Identify which cell holds the provided text, then report its [X, Y] central coordinate. 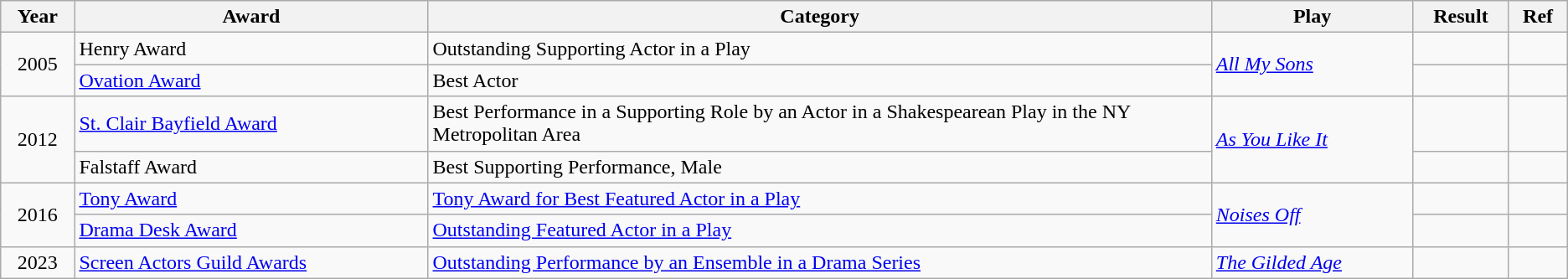
Noises Off [1312, 214]
2005 [38, 65]
Outstanding Supporting Actor in a Play [819, 49]
Ovation Award [251, 80]
Falstaff Award [251, 167]
Best Supporting Performance, Male [819, 167]
As You Like It [1312, 139]
2016 [38, 214]
The Gilded Age [1312, 262]
Screen Actors Guild Awards [251, 262]
Ref [1538, 17]
Tony Award [251, 199]
Play [1312, 17]
Outstanding Featured Actor in a Play [819, 230]
Outstanding Performance by an Ensemble in a Drama Series [819, 262]
Best Actor [819, 80]
2012 [38, 139]
St. Clair Bayfield Award [251, 124]
All My Sons [1312, 65]
2023 [38, 262]
Henry Award [251, 49]
Best Performance in a Supporting Role by an Actor in a Shakespearean Play in the NY Metropolitan Area [819, 124]
Result [1461, 17]
Category [819, 17]
Award [251, 17]
Drama Desk Award [251, 230]
Tony Award for Best Featured Actor in a Play [819, 199]
Year [38, 17]
